Determine the (x, y) coordinate at the center of the cell enclosing the given text.  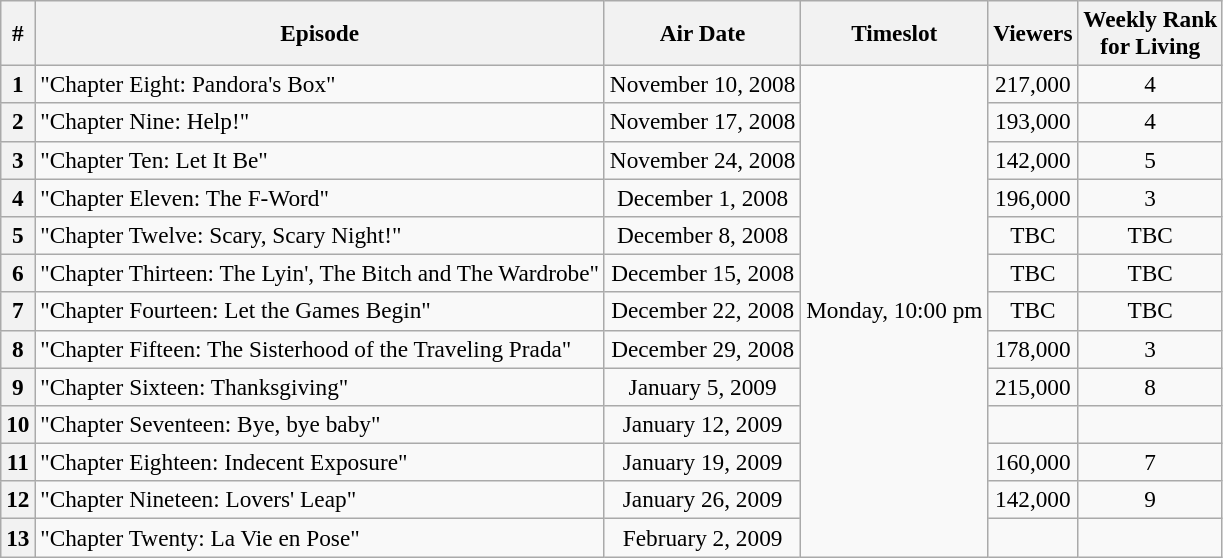
January 12, 2009 (702, 424)
December 29, 2008 (702, 349)
November 24, 2008 (702, 160)
"Chapter Ten: Let It Be" (320, 160)
Monday, 10:00 pm (894, 310)
Air Date (702, 32)
November 17, 2008 (702, 122)
"Chapter Twelve: Scary, Scary Night!" (320, 235)
December 15, 2008 (702, 273)
196,000 (1033, 197)
December 1, 2008 (702, 197)
10 (18, 424)
217,000 (1033, 84)
12 (18, 500)
6 (18, 273)
2 (18, 122)
"Chapter Sixteen: Thanksgiving" (320, 386)
# (18, 32)
December 22, 2008 (702, 311)
"Chapter Thirteen: The Lyin', The Bitch and The Wardrobe" (320, 273)
"Chapter Nine: Help!" (320, 122)
"Chapter Fourteen: Let the Games Begin" (320, 311)
160,000 (1033, 462)
Weekly Rankfor Living (1150, 32)
13 (18, 537)
"Chapter Nineteen: Lovers' Leap" (320, 500)
January 19, 2009 (702, 462)
Timeslot (894, 32)
"Chapter Eight: Pandora's Box" (320, 84)
Viewers (1033, 32)
January 5, 2009 (702, 386)
215,000 (1033, 386)
178,000 (1033, 349)
December 8, 2008 (702, 235)
1 (18, 84)
February 2, 2009 (702, 537)
Episode (320, 32)
November 10, 2008 (702, 84)
11 (18, 462)
"Chapter Twenty: La Vie en Pose" (320, 537)
January 26, 2009 (702, 500)
"Chapter Eleven: The F-Word" (320, 197)
"Chapter Eighteen: Indecent Exposure" (320, 462)
193,000 (1033, 122)
"Chapter Seventeen: Bye, bye baby" (320, 424)
"Chapter Fifteen: The Sisterhood of the Traveling Prada" (320, 349)
